Return [x, y] of the center of cell containing provided text 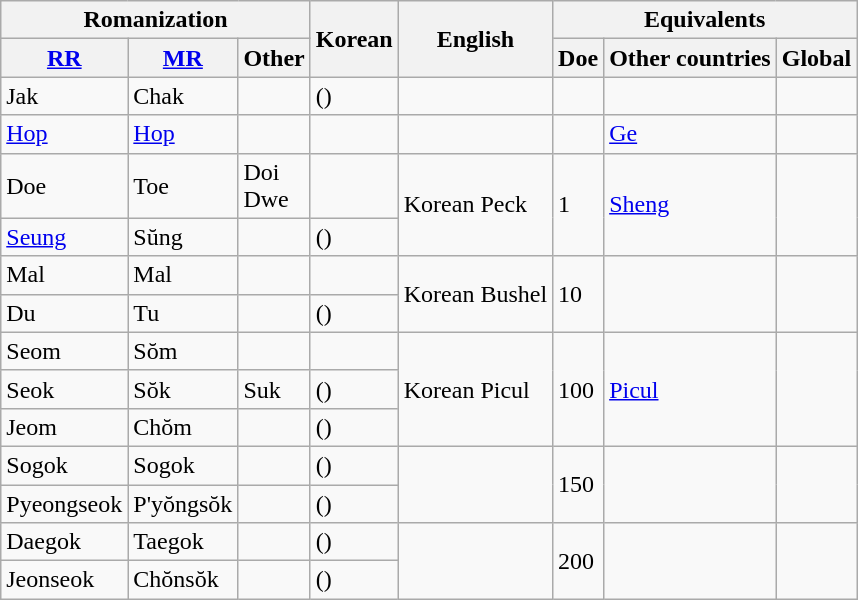
Korean [354, 39]
100 [578, 389]
English [475, 39]
Picul [690, 389]
Seok [64, 389]
Chŏnsŏk [183, 580]
Other [274, 58]
Seom [64, 351]
P'yŏngsŏk [183, 503]
Du [64, 313]
Daegok [64, 542]
Chak [183, 96]
MR [183, 58]
Romanization [156, 20]
Sŏm [183, 351]
1 [578, 204]
Tu [183, 313]
Equivalents [705, 20]
Chŏm [183, 427]
Sŭng [183, 237]
DoiDwe [274, 186]
Suk [274, 389]
Global [816, 58]
200 [578, 561]
Korean Picul [475, 389]
10 [578, 294]
Jak [64, 96]
Korean Peck [475, 204]
Other countries [690, 58]
Toe [183, 186]
Jeonseok [64, 580]
Taegok [183, 542]
RR [64, 58]
Korean Bushel [475, 294]
Pyeongseok [64, 503]
Ge [690, 134]
Sŏk [183, 389]
Sheng [690, 204]
Seung [64, 237]
Jeom [64, 427]
150 [578, 484]
